Locate the cell with the specified text and output its [X, Y] center coordinate. 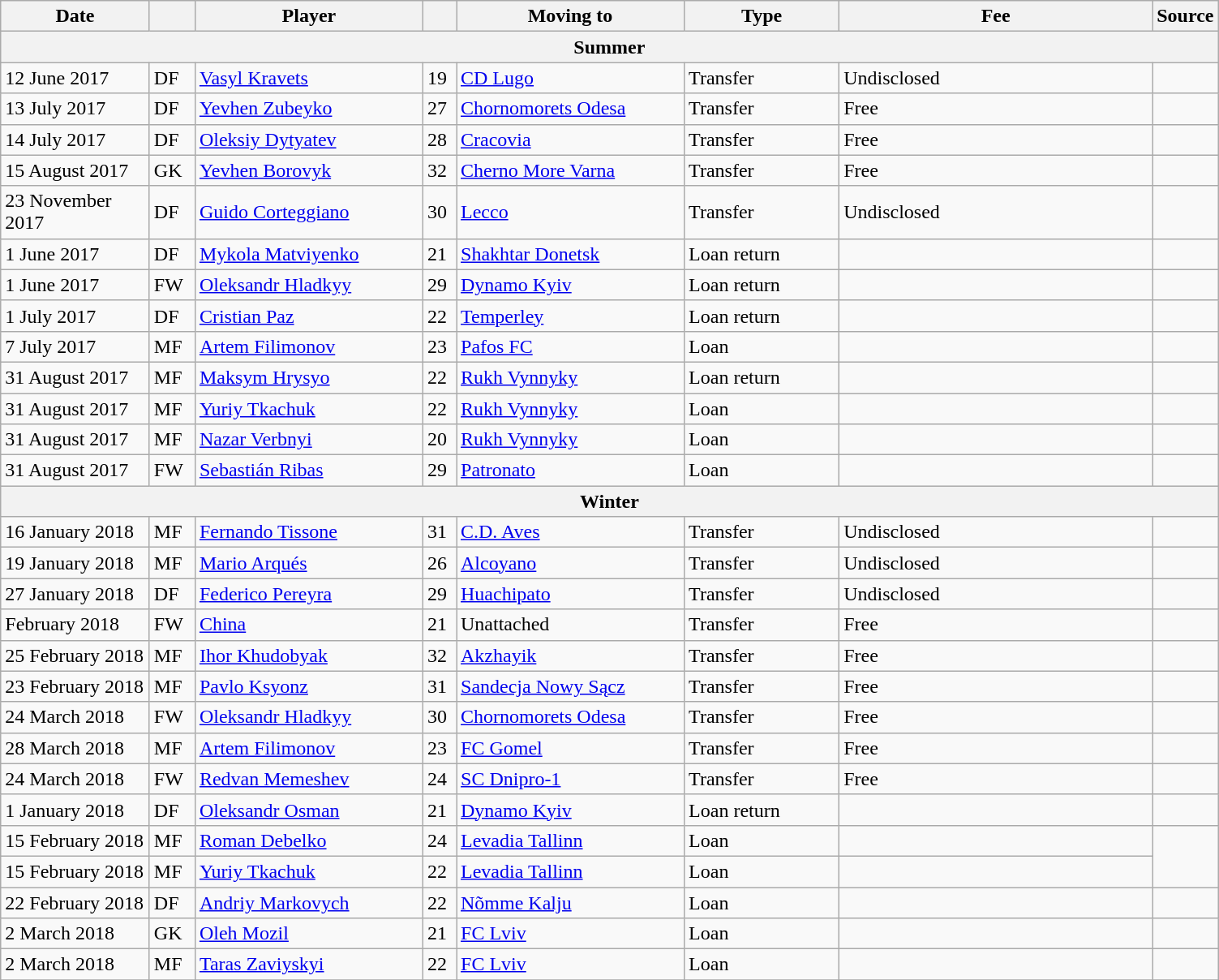
SC Dnipro-1 [569, 779]
13 July 2017 [75, 109]
Unattached [569, 625]
12 June 2017 [75, 78]
1 January 2018 [75, 810]
Cracovia [569, 140]
23 November 2017 [75, 213]
February 2018 [75, 625]
Mario Arqués [308, 563]
Temperley [569, 316]
Sandecja Nowy Sącz [569, 686]
Vasyl Kravets [308, 78]
Oleksandr Osman [308, 810]
Summer [610, 47]
7 July 2017 [75, 346]
Moving to [569, 16]
Shakhtar Donetsk [569, 254]
Huachipato [569, 594]
Yevhen Borovyk [308, 170]
Federico Pereyra [308, 594]
FC Gomel [569, 748]
Pafos FC [569, 346]
16 January 2018 [75, 532]
China [308, 625]
Type [762, 16]
CD Lugo [569, 78]
15 August 2017 [75, 170]
Akzhayik [569, 655]
25 February 2018 [75, 655]
26 [440, 563]
Date [75, 16]
20 [440, 440]
Andriy Markovych [308, 903]
Oleh Mozil [308, 934]
Nazar Verbnyi [308, 440]
Yevhen Zubeyko [308, 109]
Fernando Tissone [308, 532]
Mykola Matviyenko [308, 254]
22 February 2018 [75, 903]
19 January 2018 [75, 563]
Source [1186, 16]
Pavlo Ksyonz [308, 686]
Fee [996, 16]
Roman Debelko [308, 840]
Redvan Memeshev [308, 779]
14 July 2017 [75, 140]
Maksym Hrysyo [308, 377]
Cherno More Varna [569, 170]
23 February 2018 [75, 686]
Guido Corteggiano [308, 213]
27 January 2018 [75, 594]
1 July 2017 [75, 316]
Nõmme Kalju [569, 903]
Cristian Paz [308, 316]
Sebastián Ribas [308, 471]
Ihor Khudobyak [308, 655]
Player [308, 16]
Winter [610, 501]
Oleksiy Dytyatev [308, 140]
19 [440, 78]
Lecco [569, 213]
28 March 2018 [75, 748]
C.D. Aves [569, 532]
Patronato [569, 471]
27 [440, 109]
Alcoyano [569, 563]
Taras Zaviyskyi [308, 965]
28 [440, 140]
